Determine the [X, Y] coordinate at the center of the cell enclosing the given text.  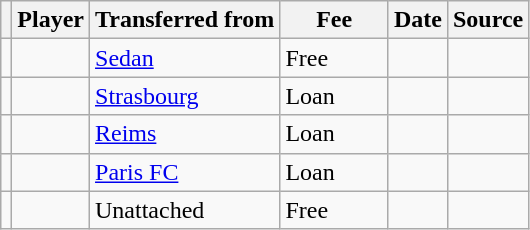
Player [51, 20]
Transferred from [185, 20]
Fee [334, 20]
Strasbourg [185, 96]
Sedan [185, 58]
Reims [185, 134]
Unattached [185, 210]
Date [418, 20]
Paris FC [185, 172]
Source [488, 20]
